Detect which cell encompasses the target text, then output its (x, y) center coordinate. 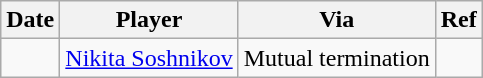
Date (30, 20)
Mutual termination (336, 58)
Ref (458, 20)
Player (149, 20)
Nikita Soshnikov (149, 58)
Via (336, 20)
